Locate the cell with the specified text and output its (x, y) center coordinate. 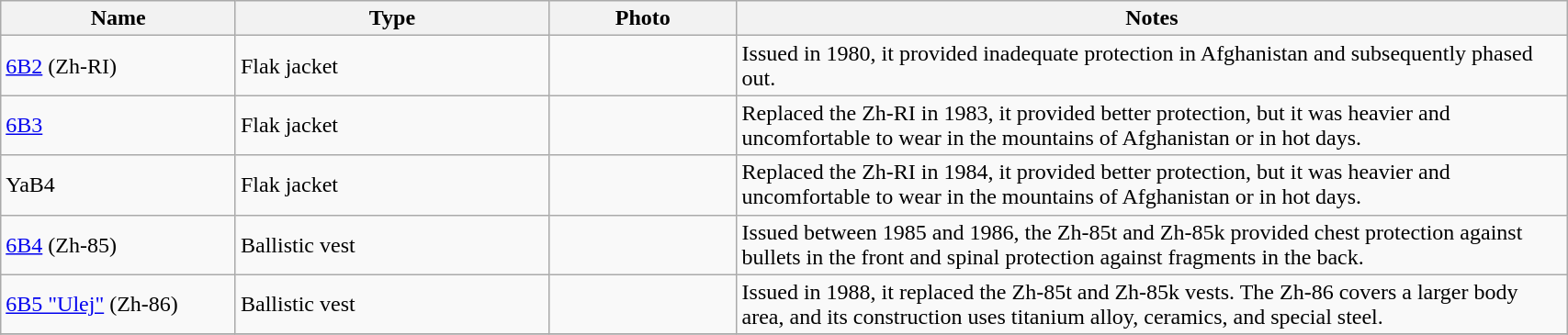
6B4 (Zh-85) (118, 244)
Type (391, 18)
YaB4 (118, 185)
6B3 (118, 125)
Notes (1152, 18)
Issued in 1980, it provided inadequate protection in Afghanistan and subsequently phased out. (1152, 66)
Photo (643, 18)
6B2 (Zh-RI) (118, 66)
6B5 "Ulej" (Zh-86) (118, 305)
Name (118, 18)
